Return the (X, Y) coordinate for the center point of the cell that contains the specified text.  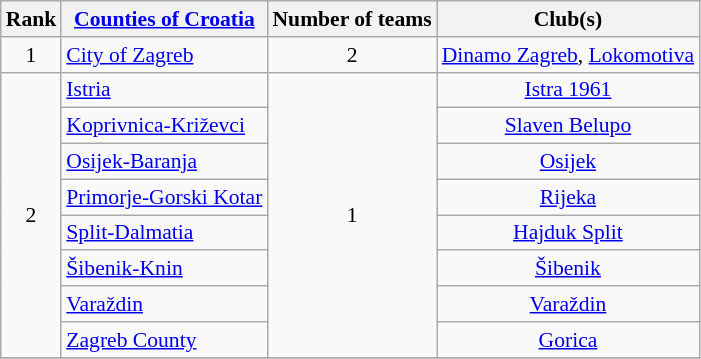
Slaven Belupo (568, 126)
City of Zagreb (164, 55)
Zagreb County (164, 340)
Šibenik-Knin (164, 269)
Osijek (568, 162)
Rank (32, 19)
Hajduk Split (568, 233)
Koprivnica-Križevci (164, 126)
Primorje-Gorski Kotar (164, 197)
Šibenik (568, 269)
Rijeka (568, 197)
Counties of Croatia (164, 19)
Osijek-Baranja (164, 162)
Number of teams (352, 19)
Istria (164, 90)
Gorica (568, 340)
Istra 1961 (568, 90)
Dinamo Zagreb, Lokomotiva (568, 55)
Club(s) (568, 19)
Split-Dalmatia (164, 233)
